Find where the given text appears and provide that cell's center as [x, y] coordinate. 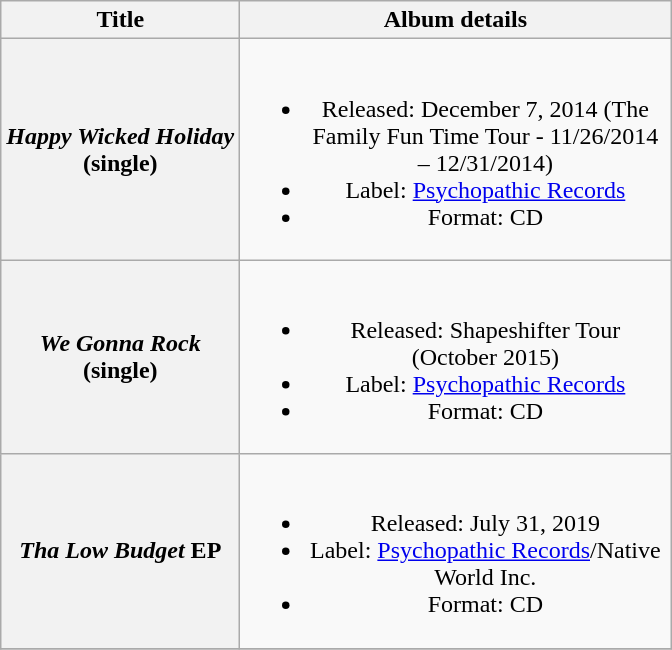
Released: July 31, 2019Label: Psychopathic Records/Native World Inc.Format: CD [456, 551]
Title [120, 20]
Released: Shapeshifter Tour (October 2015)Label: Psychopathic RecordsFormat: CD [456, 357]
Album details [456, 20]
Tha Low Budget EP [120, 551]
Released: December 7, 2014 (The Family Fun Time Tour - 11/26/2014 – 12/31/2014)Label: Psychopathic RecordsFormat: CD [456, 150]
We Gonna Rock (single) [120, 357]
Happy Wicked Holiday (single) [120, 150]
